Provide the [x, y] coordinate of the cell's center where the given text is located.  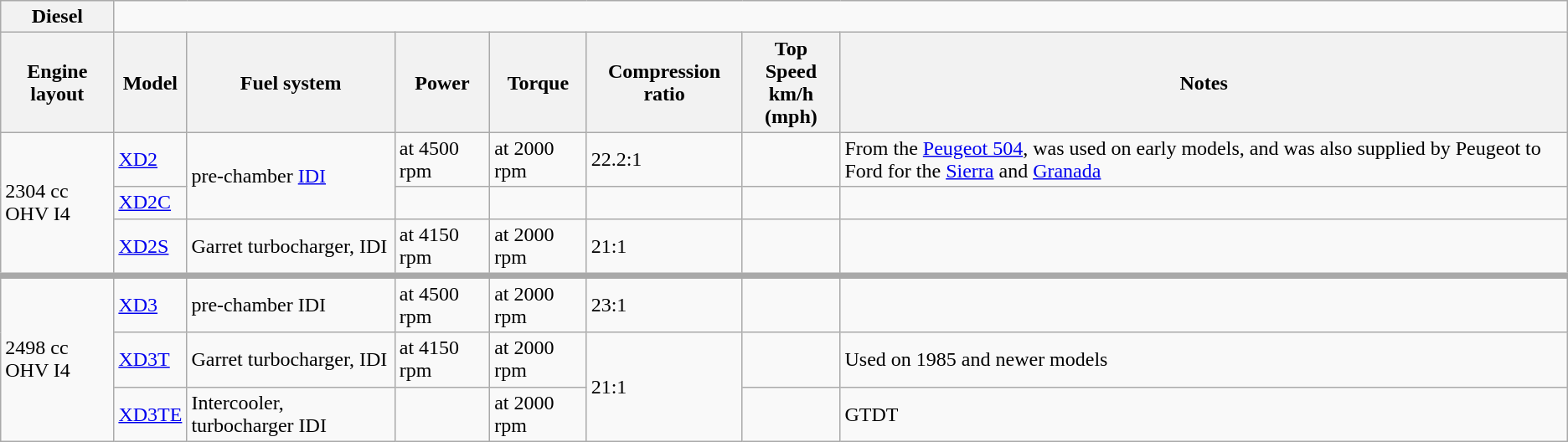
Model [151, 82]
Engine layout [57, 82]
XD3TE [151, 414]
XD2 [151, 159]
Used on 1985 and newer models [1204, 360]
XD3 [151, 304]
2304 ccOHV I4 [57, 204]
Diesel [57, 17]
Top Speedkm/h (mph) [791, 82]
XD2C [151, 203]
XD2S [151, 247]
Compression ratio [664, 82]
2498 ccOHV I4 [57, 358]
From the Peugeot 504, was used on early models, and was also supplied by Peugeot to Ford for the Sierra and Granada [1204, 159]
Intercooler, turbocharger IDI [291, 414]
Torque [539, 82]
XD3T [151, 360]
GTDT [1204, 414]
Notes [1204, 82]
23:1 [664, 304]
22.2:1 [664, 159]
Fuel system [291, 82]
Power [442, 82]
